Output the (X, Y) coordinate of the center of the cell containing the given text.  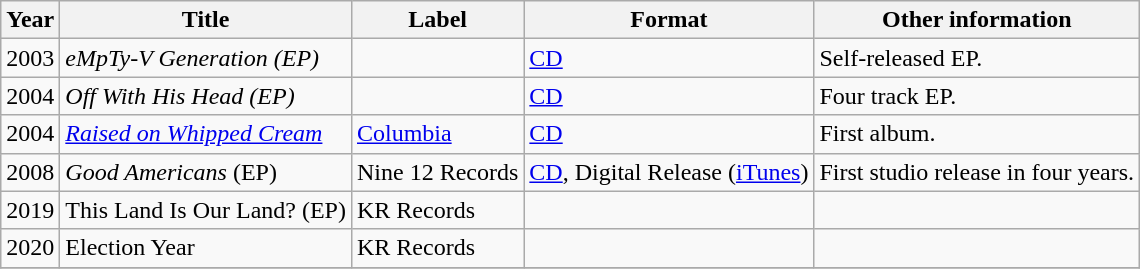
First studio release in four years. (977, 172)
This Land Is Our Land? (EP) (206, 210)
Off With His Head (EP) (206, 96)
Self-released EP. (977, 58)
Title (206, 20)
Other information (977, 20)
2003 (30, 58)
First album. (977, 134)
Four track EP. (977, 96)
2019 (30, 210)
Columbia (437, 134)
Format (669, 20)
eMpTy-V Generation (EP) (206, 58)
Raised on Whipped Cream (206, 134)
Election Year (206, 248)
2008 (30, 172)
Good Americans (EP) (206, 172)
Label (437, 20)
2020 (30, 248)
Nine 12 Records (437, 172)
CD, Digital Release (iTunes) (669, 172)
Year (30, 20)
